Pinpoint the cell where the given text exists, returning its (x, y) midpoint coordinate. 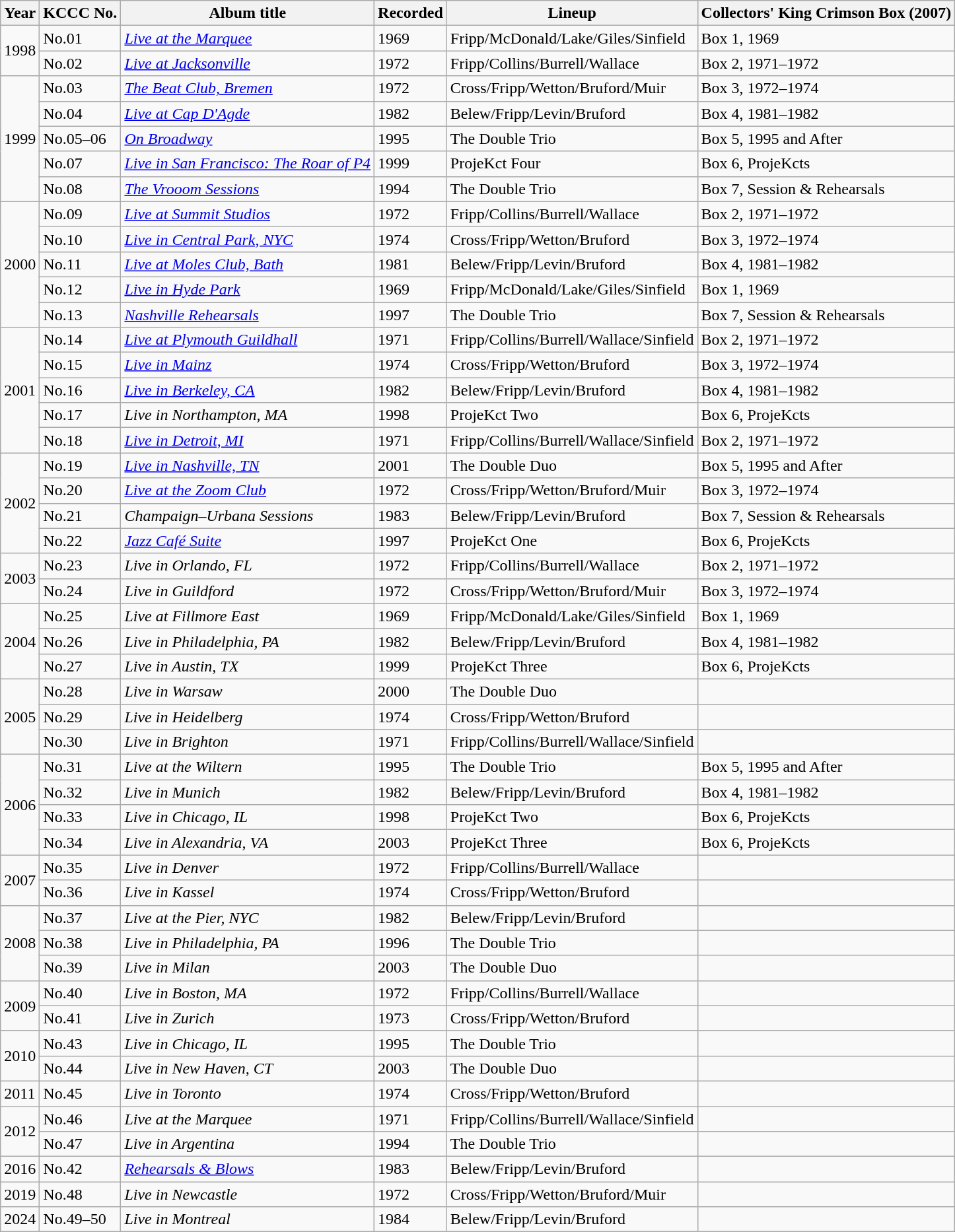
Live in Central Park, NYC (248, 239)
No.25 (81, 616)
No.31 (81, 767)
No.28 (81, 691)
KCCC No. (81, 13)
No.27 (81, 666)
Live at Summit Studios (248, 214)
2010 (20, 1056)
The Beat Club, Bremen (248, 88)
2009 (20, 1006)
Live in Guildford (248, 591)
No.10 (81, 239)
Live in Munich (248, 792)
Rehearsals & Blows (248, 1169)
Live in Northampton, MA (248, 415)
No.09 (81, 214)
ProjeKct Four (572, 164)
No.39 (81, 968)
2007 (20, 880)
No.40 (81, 993)
No.03 (81, 88)
Live in Montreal (248, 1219)
No.37 (81, 918)
No.43 (81, 1043)
No.34 (81, 842)
No.01 (81, 38)
2024 (20, 1219)
No.21 (81, 516)
2008 (20, 943)
No.30 (81, 742)
1973 (411, 1018)
No.07 (81, 164)
No.08 (81, 189)
No.44 (81, 1068)
Live in Milan (248, 968)
No.49–50 (81, 1219)
Year (20, 13)
Live in Brighton (248, 742)
Live in Alexandria, VA (248, 842)
The Vrooom Sessions (248, 189)
Live in Mainz (248, 365)
Live in Zurich (248, 1018)
Live at Cap D'Agde (248, 114)
Live at the Zoom Club (248, 491)
ProjeKct One (572, 541)
Live at Jacksonville (248, 63)
No.02 (81, 63)
2005 (20, 716)
No.16 (81, 390)
Live in Orlando, FL (248, 566)
Live in Kassel (248, 893)
Jazz Café Suite (248, 541)
Live at Moles Club, Bath (248, 264)
No.20 (81, 491)
Live in San Francisco: The Roar of P4 (248, 164)
2019 (20, 1194)
No.26 (81, 641)
No.11 (81, 264)
No.18 (81, 440)
No.29 (81, 716)
No.45 (81, 1093)
Live in Hyde Park (248, 289)
Live in Argentina (248, 1144)
No.47 (81, 1144)
No.38 (81, 943)
No.46 (81, 1119)
No.19 (81, 465)
1996 (411, 943)
2012 (20, 1132)
Champaign–Urbana Sessions (248, 516)
No.23 (81, 566)
No.48 (81, 1194)
Live in New Haven, CT (248, 1068)
Collectors' King Crimson Box (2007) (826, 13)
1984 (411, 1219)
No.24 (81, 591)
No.36 (81, 893)
2004 (20, 641)
Live in Warsaw (248, 691)
Recorded (411, 13)
Live in Detroit, MI (248, 440)
No.04 (81, 114)
2011 (20, 1093)
Live in Toronto (248, 1093)
On Broadway (248, 139)
No.22 (81, 541)
Live in Nashville, TN (248, 465)
Live at Fillmore East (248, 616)
Live in Boston, MA (248, 993)
Live in Newcastle (248, 1194)
Album title (248, 13)
No.15 (81, 365)
No.33 (81, 817)
No.13 (81, 315)
No.32 (81, 792)
No.17 (81, 415)
No.42 (81, 1169)
Live in Austin, TX (248, 666)
Lineup (572, 13)
Live in Heidelberg (248, 716)
2002 (20, 503)
Live in Denver (248, 868)
Nashville Rehearsals (248, 315)
1981 (411, 264)
2016 (20, 1169)
Live at the Pier, NYC (248, 918)
No.12 (81, 289)
2006 (20, 805)
No.14 (81, 340)
Live in Berkeley, CA (248, 390)
Live at Plymouth Guildhall (248, 340)
Live at the Wiltern (248, 767)
No.05–06 (81, 139)
No.35 (81, 868)
No.41 (81, 1018)
